Determine the [X, Y] coordinate at the center of the cell enclosing the given text.  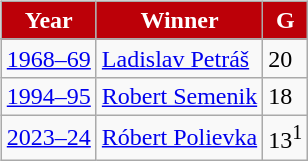
Robert Semenik [179, 96]
Year [48, 20]
2023–24 [48, 138]
1994–95 [48, 96]
Winner [179, 20]
20 [286, 58]
1968–69 [48, 58]
Ladislav Petráš [179, 58]
18 [286, 96]
131 [286, 138]
Róbert Polievka [179, 138]
G [286, 20]
